Scan for the cell matching the given text and deliver its (X, Y) coordinate at center. 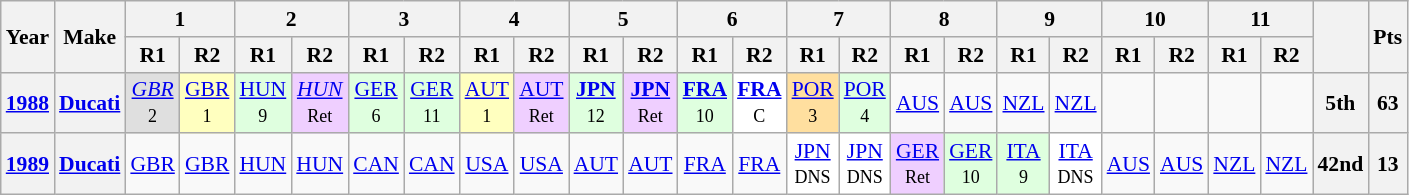
GER11 (432, 102)
JPN12 (596, 102)
FRAC (759, 102)
AUTRet (541, 102)
AUT1 (487, 102)
42nd (1340, 164)
ITA9 (1023, 164)
HUNRet (320, 102)
13 (1388, 164)
5th (1340, 102)
POR4 (865, 102)
JPNRet (650, 102)
63 (1388, 102)
10 (1156, 19)
POR3 (813, 102)
6 (732, 19)
GBR1 (208, 102)
Pts (1388, 36)
5 (624, 19)
3 (404, 19)
1988 (28, 102)
9 (1049, 19)
HUN9 (262, 102)
GERRet (918, 164)
7 (839, 19)
1 (180, 19)
1989 (28, 164)
4 (514, 19)
GER10 (970, 164)
ITADNS (1076, 164)
8 (944, 19)
11 (1260, 19)
GER6 (376, 102)
Make (90, 36)
FRA10 (705, 102)
2 (291, 19)
Year (28, 36)
GBR2 (152, 102)
